Detect which cell encompasses the target text, then output its [X, Y] center coordinate. 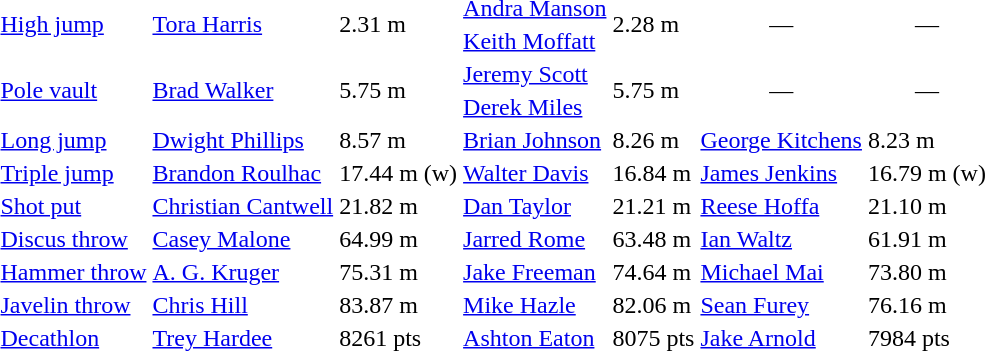
A. G. Kruger [243, 272]
Jarred Rome [535, 239]
Chris Hill [243, 305]
Ian Waltz [782, 239]
Brad Walker [243, 90]
75.31 m [398, 272]
Derek Miles [535, 107]
— [782, 90]
Casey Malone [243, 239]
Brian Johnson [535, 140]
Walter Davis [535, 173]
74.64 m [654, 272]
George Kitchens [782, 140]
8.26 m [654, 140]
Dan Taylor [535, 206]
Jeremy Scott [535, 74]
8.57 m [398, 140]
17.44 m (w) [398, 173]
Sean Furey [782, 305]
Dwight Phillips [243, 140]
63.48 m [654, 239]
Brandon Roulhac [243, 173]
83.87 m [398, 305]
Jake Freeman [535, 272]
Keith Moffatt [535, 41]
Reese Hoffa [782, 206]
21.21 m [654, 206]
James Jenkins [782, 173]
Mike Hazle [535, 305]
64.99 m [398, 239]
82.06 m [654, 305]
21.82 m [398, 206]
Michael Mai [782, 272]
Christian Cantwell [243, 206]
16.84 m [654, 173]
